For the text-containing cell, return its midpoint in (X, Y) coordinate format. 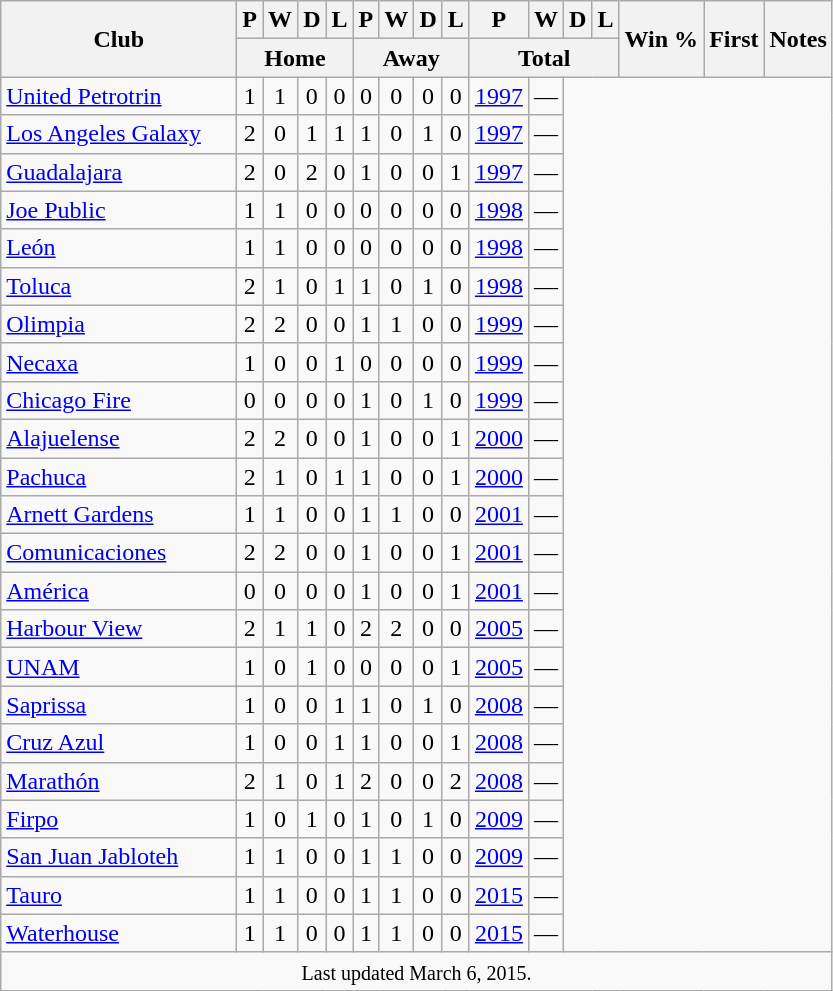
Firpo (119, 819)
United Petrotrin (119, 96)
Toluca (119, 286)
Total (544, 58)
Harbour View (119, 629)
Cruz Azul (119, 743)
Tauro (119, 895)
Arnett Gardens (119, 515)
Notes (798, 39)
Olimpia (119, 324)
Win % (662, 39)
Guadalajara (119, 172)
Chicago Fire (119, 400)
Los Angeles Galaxy (119, 134)
Comunicaciones (119, 553)
Joe Public (119, 210)
Pachuca (119, 477)
Away (411, 58)
Last updated March 6, 2015. (417, 971)
Alajuelense (119, 438)
UNAM (119, 667)
San Juan Jabloteh (119, 857)
First (734, 39)
León (119, 248)
Home (295, 58)
Club (119, 39)
Marathón (119, 781)
Saprissa (119, 705)
Waterhouse (119, 933)
América (119, 591)
Necaxa (119, 362)
